Extract the [x, y] coordinate from the center of the cell holding the provided text.  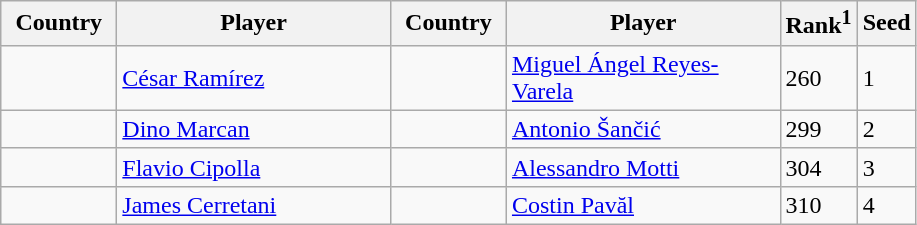
James Cerretani [254, 205]
260 [818, 78]
César Ramírez [254, 78]
Dino Marcan [254, 129]
Flavio Cipolla [254, 167]
Antonio Šančić [643, 129]
304 [818, 167]
Seed [886, 24]
310 [818, 205]
4 [886, 205]
1 [886, 78]
2 [886, 129]
Rank1 [818, 24]
Costin Pavăl [643, 205]
Miguel Ángel Reyes-Varela [643, 78]
3 [886, 167]
Alessandro Motti [643, 167]
299 [818, 129]
